Search for the cell housing the specified text and yield its [x, y] center coordinate. 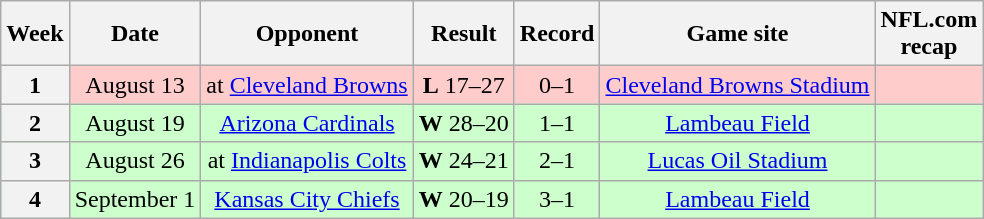
August 19 [135, 123]
2 [35, 123]
NFL.comrecap [929, 34]
Kansas City Chiefs [307, 199]
August 13 [135, 85]
L 17–27 [464, 85]
1 [35, 85]
3 [35, 161]
Date [135, 34]
1–1 [557, 123]
Cleveland Browns Stadium [738, 85]
Lucas Oil Stadium [738, 161]
Arizona Cardinals [307, 123]
Result [464, 34]
0–1 [557, 85]
Opponent [307, 34]
at Indianapolis Colts [307, 161]
Record [557, 34]
Game site [738, 34]
4 [35, 199]
W 24–21 [464, 161]
Week [35, 34]
at Cleveland Browns [307, 85]
2–1 [557, 161]
September 1 [135, 199]
August 26 [135, 161]
W 20–19 [464, 199]
3–1 [557, 199]
W 28–20 [464, 123]
